Determine the (X, Y) coordinate at the center of the cell enclosing the given text.  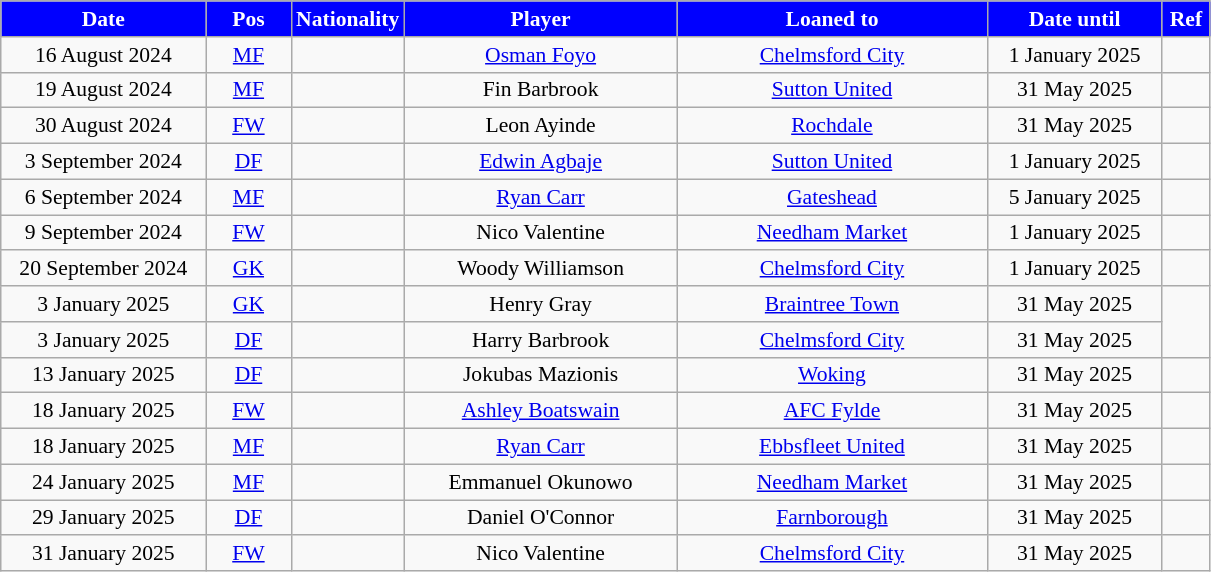
Woking (832, 375)
19 August 2024 (104, 90)
Pos (248, 19)
Daniel O'Connor (540, 518)
Date until (1074, 19)
30 August 2024 (104, 126)
Ashley Boatswain (540, 411)
Emmanuel Okunowo (540, 482)
Braintree Town (832, 304)
Farnborough (832, 518)
Ref (1186, 19)
9 September 2024 (104, 233)
Osman Foyo (540, 55)
Jokubas Mazionis (540, 375)
Edwin Agbaje (540, 162)
24 January 2025 (104, 482)
Rochdale (832, 126)
31 January 2025 (104, 554)
29 January 2025 (104, 518)
Fin Barbrook (540, 90)
13 January 2025 (104, 375)
Date (104, 19)
Henry Gray (540, 304)
16 August 2024 (104, 55)
Player (540, 19)
Gateshead (832, 197)
Leon Ayinde (540, 126)
Woody Williamson (540, 269)
Nationality (348, 19)
Harry Barbrook (540, 340)
5 January 2025 (1074, 197)
AFC Fylde (832, 411)
6 September 2024 (104, 197)
Ebbsfleet United (832, 447)
Loaned to (832, 19)
20 September 2024 (104, 269)
3 September 2024 (104, 162)
